Return the [x, y] coordinate for the center point of the cell that contains the specified text.  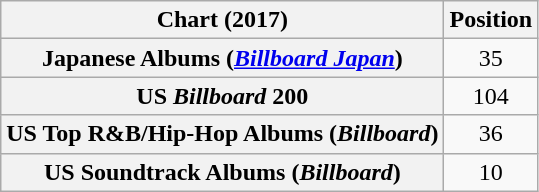
Chart (2017) [222, 20]
Japanese Albums (Billboard Japan) [222, 58]
US Soundtrack Albums (Billboard) [222, 172]
104 [491, 96]
US Top R&B/Hip-Hop Albums (Billboard) [222, 134]
US Billboard 200 [222, 96]
36 [491, 134]
35 [491, 58]
10 [491, 172]
Position [491, 20]
